Detect which cell encompasses the target text, then output its (X, Y) center coordinate. 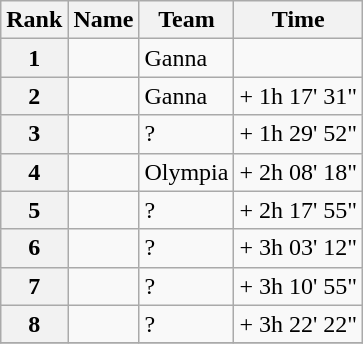
+ 3h 10' 55" (298, 286)
+ 1h 29' 52" (298, 134)
+ 2h 17' 55" (298, 210)
3 (34, 134)
1 (34, 58)
8 (34, 324)
+ 2h 08' 18" (298, 172)
6 (34, 248)
Name (104, 20)
Olympia (186, 172)
7 (34, 286)
Team (186, 20)
Time (298, 20)
Rank (34, 20)
4 (34, 172)
+ 1h 17' 31" (298, 96)
+ 3h 03' 12" (298, 248)
2 (34, 96)
5 (34, 210)
+ 3h 22' 22" (298, 324)
